Search for the cell housing the specified text and yield its [X, Y] center coordinate. 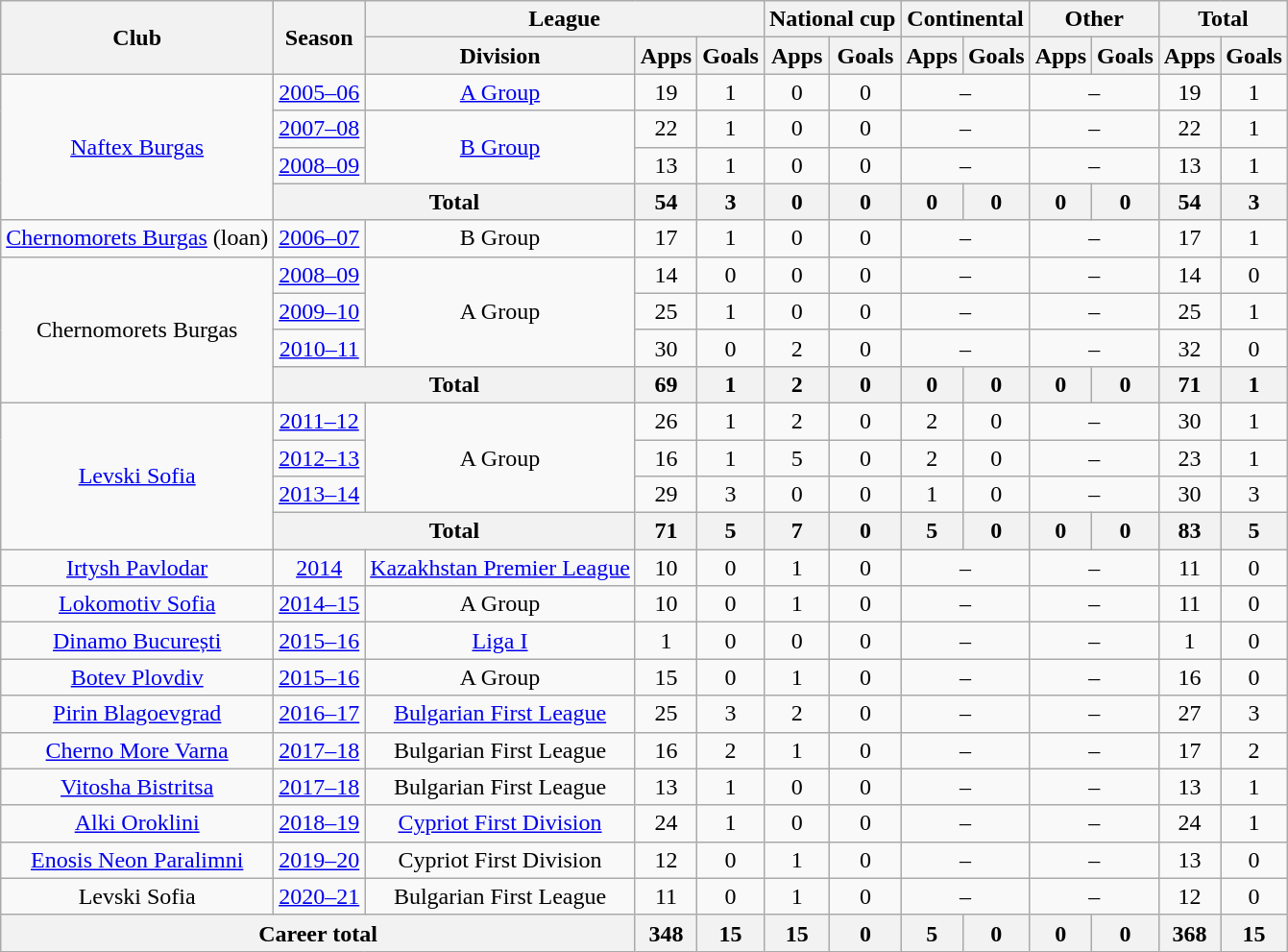
League [565, 19]
Chernomorets Burgas (loan) [137, 238]
Career total [319, 933]
69 [666, 384]
23 [1189, 458]
2012–13 [319, 458]
Chernomorets Burgas [137, 330]
2007–08 [319, 129]
Club [137, 37]
Lokomotiv Sofia [137, 604]
27 [1189, 714]
Division [500, 56]
2011–12 [319, 421]
Vitosha Bistritsa [137, 787]
Cherno More Varna [137, 750]
2006–07 [319, 238]
Liga I [500, 641]
348 [666, 933]
2019–20 [319, 860]
2014–15 [319, 604]
Other [1094, 19]
Season [319, 37]
2005–06 [319, 92]
26 [666, 421]
2020–21 [319, 896]
7 [796, 531]
Dinamo București [137, 641]
2014 [319, 568]
National cup [832, 19]
2010–11 [319, 348]
32 [1189, 348]
Naftex Burgas [137, 147]
Enosis Neon Paralimni [137, 860]
83 [1189, 531]
2016–17 [319, 714]
Irtysh Pavlodar [137, 568]
368 [1189, 933]
Kazakhstan Premier League [500, 568]
Alki Oroklini [137, 823]
Botev Plovdiv [137, 677]
2013–14 [319, 495]
29 [666, 495]
2018–19 [319, 823]
Continental [965, 19]
Pirin Blagoevgrad [137, 714]
2009–10 [319, 311]
